Search for the cell housing the specified text and yield its [x, y] center coordinate. 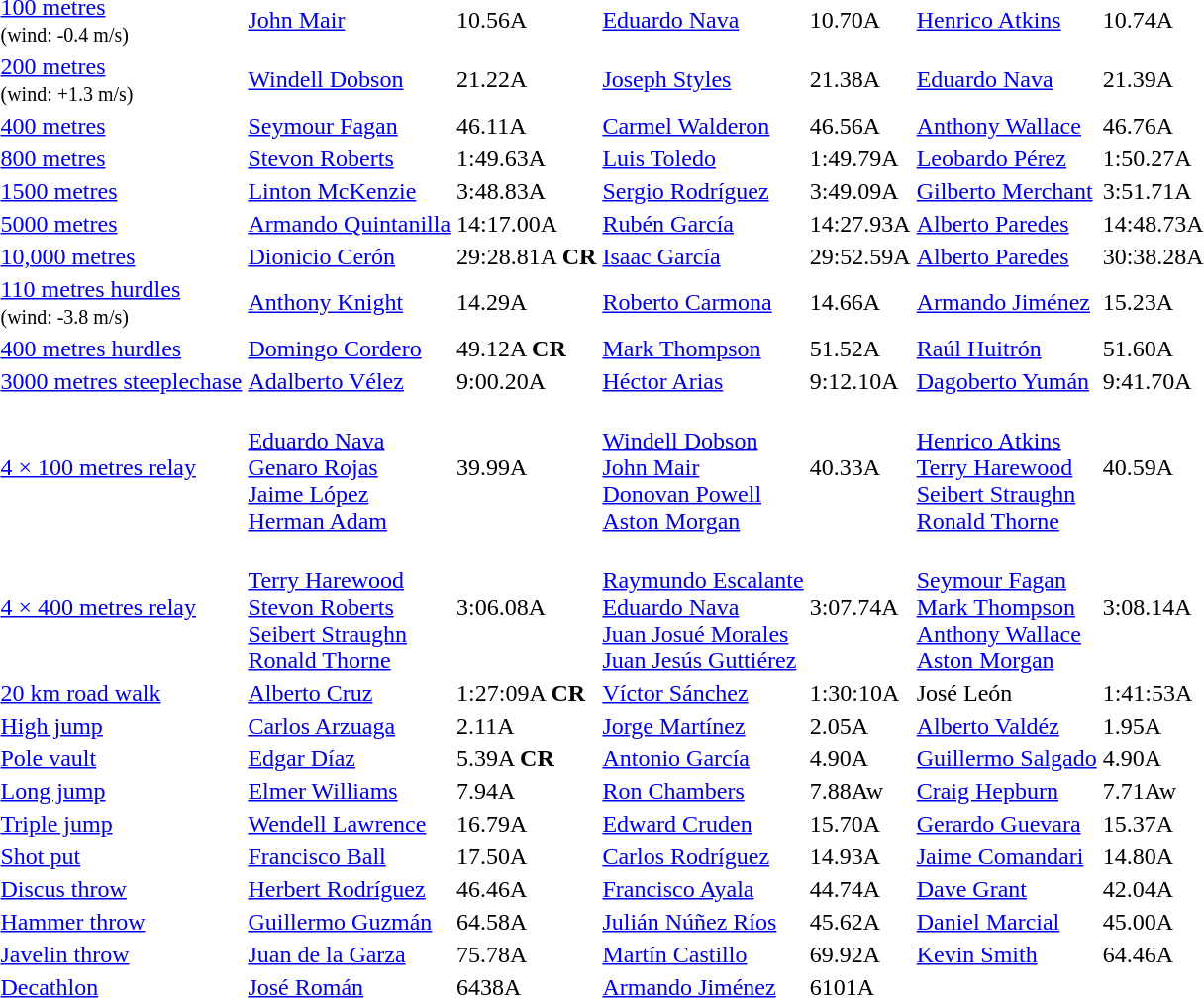
Héctor Arias [703, 381]
Armando Jiménez [1006, 303]
14:27.93A [859, 224]
Carlos Rodríguez [703, 856]
75.78A [527, 954]
Dionicio Cerón [350, 256]
Dagoberto Yumán [1006, 381]
Jorge Martínez [703, 726]
17.50A [527, 856]
Edgar Díaz [350, 758]
4.90A [859, 758]
Windell Dobson [350, 79]
Dave Grant [1006, 889]
Francisco Ball [350, 856]
39.99A [527, 467]
Mark Thompson [703, 349]
9:00.20A [527, 381]
Adalberto Vélez [350, 381]
Raymundo EscalanteEduardo NavaJuan Josué MoralesJuan Jesús Guttiérez [703, 607]
5.39A CR [527, 758]
Craig Hepburn [1006, 791]
46.46A [527, 889]
14.93A [859, 856]
Wendell Lawrence [350, 824]
Víctor Sánchez [703, 693]
Ron Chambers [703, 791]
Alberto Valdéz [1006, 726]
14.29A [527, 303]
21.38A [859, 79]
Linton McKenzie [350, 191]
Henrico AtkinsTerry HarewoodSeibert StraughnRonald Thorne [1006, 467]
Terry HarewoodStevon RobertsSeibert StraughnRonald Thorne [350, 607]
Armando Quintanilla [350, 224]
Gilberto Merchant [1006, 191]
Joseph Styles [703, 79]
Seymour Fagan [350, 126]
3:06.08A [527, 607]
44.74A [859, 889]
Antonio García [703, 758]
Kevin Smith [1006, 954]
Carmel Walderon [703, 126]
45.62A [859, 922]
51.52A [859, 349]
Juan de la Garza [350, 954]
Edward Cruden [703, 824]
64.58A [527, 922]
16.79A [527, 824]
Anthony Wallace [1006, 126]
Martín Castillo [703, 954]
Leobardo Pérez [1006, 158]
21.22A [527, 79]
Guillermo Salgado [1006, 758]
7.94A [527, 791]
2.05A [859, 726]
Stevon Roberts [350, 158]
2.11A [527, 726]
1:27:09A CR [527, 693]
46.56A [859, 126]
1:49.79A [859, 158]
Herbert Rodríguez [350, 889]
Raúl Huitrón [1006, 349]
29:52.59A [859, 256]
29:28.81A CR [527, 256]
Gerardo Guevara [1006, 824]
49.12A CR [527, 349]
46.11A [527, 126]
3:07.74A [859, 607]
Seymour FaganMark ThompsonAnthony WallaceAston Morgan [1006, 607]
Jaime Comandari [1006, 856]
Rubén García [703, 224]
Elmer Williams [350, 791]
9:12.10A [859, 381]
Roberto Carmona [703, 303]
José León [1006, 693]
1:30:10A [859, 693]
15.70A [859, 824]
Luis Toledo [703, 158]
Windell DobsonJohn MairDonovan PowellAston Morgan [703, 467]
3:48.83A [527, 191]
1:49.63A [527, 158]
Anthony Knight [350, 303]
Isaac García [703, 256]
Julián Núñez Ríos [703, 922]
Alberto Cruz [350, 693]
Francisco Ayala [703, 889]
69.92A [859, 954]
Eduardo NavaGenaro RojasJaime LópezHerman Adam [350, 467]
7.88Aw [859, 791]
14:17.00A [527, 224]
14.66A [859, 303]
3:49.09A [859, 191]
Carlos Arzuaga [350, 726]
Sergio Rodríguez [703, 191]
Daniel Marcial [1006, 922]
40.33A [859, 467]
Domingo Cordero [350, 349]
Eduardo Nava [1006, 79]
Guillermo Guzmán [350, 922]
